Locate the cell with the specified text and output its [X, Y] center coordinate. 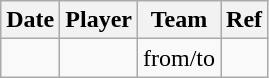
Team [178, 20]
from/to [178, 58]
Ref [244, 20]
Player [99, 20]
Date [30, 20]
